Provide the (x, y) coordinate of the cell's center where the given text is located.  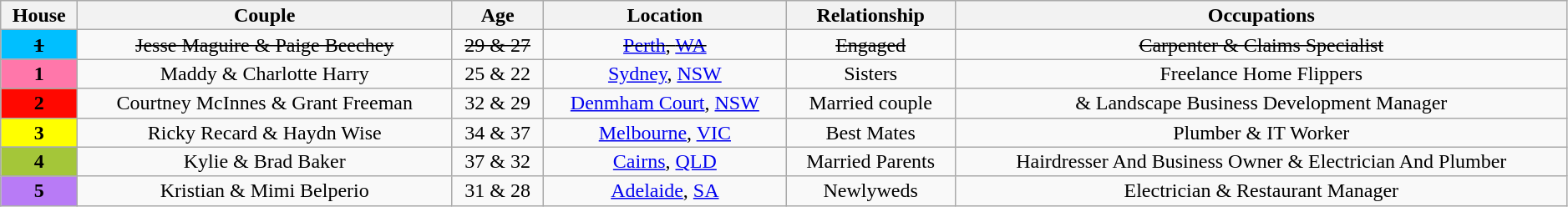
House (39, 15)
Maddy & Charlotte Harry (265, 73)
Plumber & IT Worker (1261, 132)
Carpenter & Claims Specialist (1261, 45)
Sydney, NSW (665, 73)
& Landscape Business Development Manager (1261, 103)
Freelance Home Flippers (1261, 73)
Engaged (870, 45)
Kristian & Mimi Belperio (265, 190)
Melbourne, VIC (665, 132)
37 & 32 (498, 162)
Hairdresser And Business Owner & Electrician And Plumber (1261, 162)
Married Parents (870, 162)
29 & 27 (498, 45)
Sisters (870, 73)
Electrician & Restaurant Manager (1261, 190)
25 & 22 (498, 73)
Cairns, QLD (665, 162)
32 & 29 (498, 103)
34 & 37 (498, 132)
Couple (265, 15)
31 & 28 (498, 190)
Courtney McInnes & Grant Freeman (265, 103)
Location (665, 15)
Adelaide, SA (665, 190)
5 (39, 190)
Relationship (870, 15)
Kylie & Brad Baker (265, 162)
3 (39, 132)
Married couple (870, 103)
Best Mates (870, 132)
Ricky Recard & Haydn Wise (265, 132)
Age (498, 15)
Occupations (1261, 15)
Perth, WA (665, 45)
2 (39, 103)
Newlyweds (870, 190)
4 (39, 162)
Jesse Maguire & Paige Beechey (265, 45)
Denmham Court, NSW (665, 103)
